Extract the (x, y) coordinate from the center of the cell holding the provided text.  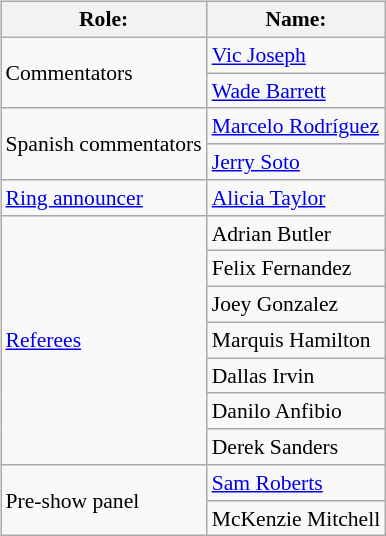
Adrian Butler (296, 233)
Pre-show panel (103, 500)
Danilo Anfibio (296, 411)
Role: (103, 20)
Referees (103, 340)
Sam Roberts (296, 483)
Name: (296, 20)
Marcelo Rodríguez (296, 126)
McKenzie Mitchell (296, 518)
Felix Fernandez (296, 269)
Joey Gonzalez (296, 305)
Commentators (103, 72)
Derek Sanders (296, 447)
Spanish commentators (103, 144)
Alicia Taylor (296, 198)
Vic Joseph (296, 55)
Ring announcer (103, 198)
Marquis Hamilton (296, 340)
Jerry Soto (296, 162)
Dallas Irvin (296, 376)
Wade Barrett (296, 91)
